Return the [x, y] coordinate for the center point of the cell that contains the specified text.  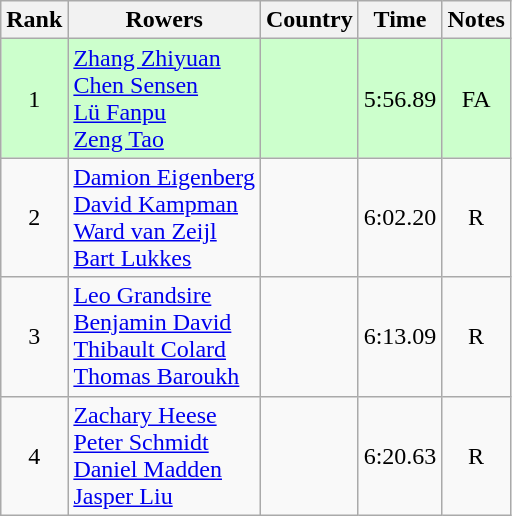
Time [400, 20]
Rowers [164, 20]
FA [476, 98]
Country [309, 20]
6:02.20 [400, 218]
Zachary HeesePeter SchmidtDaniel MaddenJasper Liu [164, 456]
Notes [476, 20]
5:56.89 [400, 98]
Leo GrandsireBenjamin DavidThibault ColardThomas Baroukh [164, 336]
3 [34, 336]
2 [34, 218]
1 [34, 98]
6:20.63 [400, 456]
Damion EigenbergDavid KampmanWard van ZeijlBart Lukkes [164, 218]
4 [34, 456]
Zhang ZhiyuanChen SensenLü FanpuZeng Tao [164, 98]
Rank [34, 20]
6:13.09 [400, 336]
